From the cell containing the given text, extract its center point as [X, Y] coordinate. 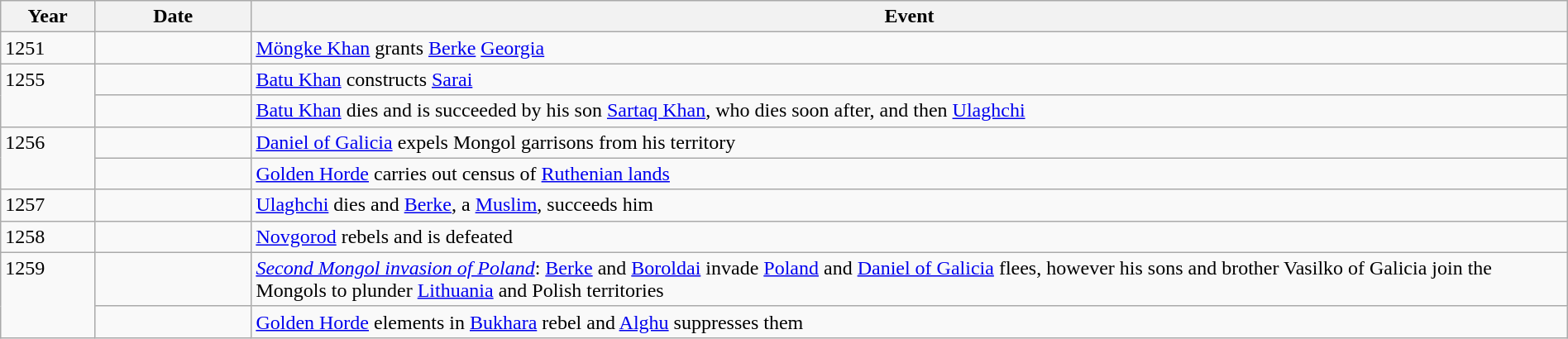
Date [172, 17]
1258 [48, 236]
1256 [48, 158]
Golden Horde carries out census of Ruthenian lands [910, 174]
Ulaghchi dies and Berke, a Muslim, succeeds him [910, 205]
Novgorod rebels and is defeated [910, 236]
1259 [48, 294]
1257 [48, 205]
Batu Khan constructs Sarai [910, 79]
Batu Khan dies and is succeeded by his son Sartaq Khan, who dies soon after, and then Ulaghchi [910, 111]
Möngke Khan grants Berke Georgia [910, 48]
1255 [48, 95]
Year [48, 17]
Daniel of Galicia expels Mongol garrisons from his territory [910, 142]
Event [910, 17]
1251 [48, 48]
Golden Horde elements in Bukhara rebel and Alghu suppresses them [910, 322]
